Find where the given text appears and provide that cell's center as (x, y) coordinate. 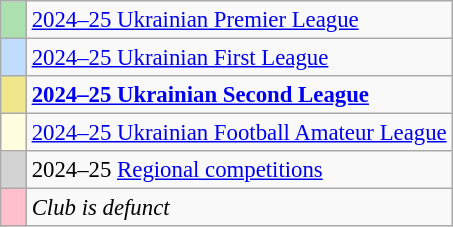
2024–25 Regional competitions (239, 170)
2024–25 Ukrainian Football Amateur League (239, 133)
2024–25 Ukrainian Second League (239, 95)
2024–25 Ukrainian Premier League (239, 20)
2024–25 Ukrainian First League (239, 58)
Club is defunct (239, 208)
